Return the (X, Y) coordinate for the center point of the cell that contains the specified text.  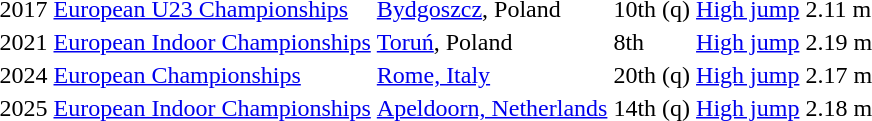
European Indoor Championships (212, 42)
Toruń, Poland (492, 42)
8th (652, 42)
20th (q) (652, 75)
Rome, Italy (492, 75)
European Championships (212, 75)
